Provide the [X, Y] coordinate of the cell's center where the given text is located.  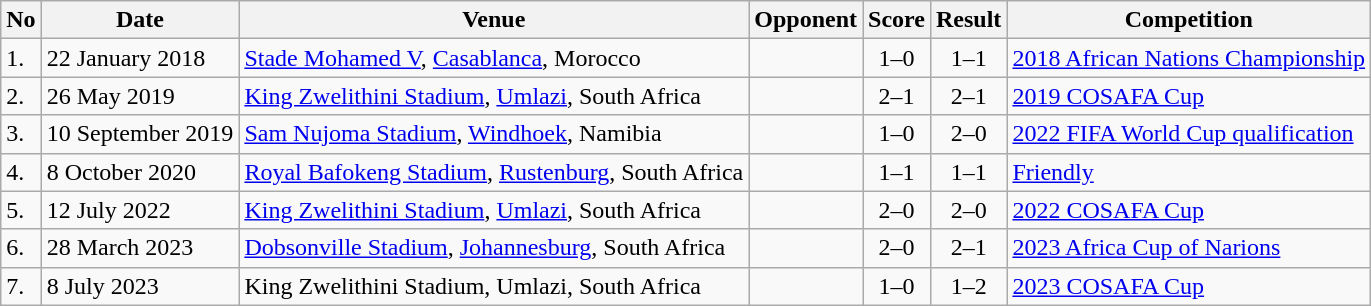
8 October 2020 [140, 172]
2022 COSAFA Cup [1189, 210]
1. [21, 58]
2. [21, 96]
Opponent [806, 20]
26 May 2019 [140, 96]
28 March 2023 [140, 248]
2023 Africa Cup of Narions [1189, 248]
Friendly [1189, 172]
7. [21, 286]
Result [968, 20]
Stade Mohamed V, Casablanca, Morocco [494, 58]
2022 FIFA World Cup qualification [1189, 134]
Score [897, 20]
Competition [1189, 20]
10 September 2019 [140, 134]
Date [140, 20]
8 July 2023 [140, 286]
Sam Nujoma Stadium, Windhoek, Namibia [494, 134]
22 January 2018 [140, 58]
2019 COSAFA Cup [1189, 96]
Royal Bafokeng Stadium, Rustenburg, South Africa [494, 172]
No [21, 20]
2018 African Nations Championship [1189, 58]
Dobsonville Stadium, Johannesburg, South Africa [494, 248]
4. [21, 172]
Venue [494, 20]
1–2 [968, 286]
12 July 2022 [140, 210]
2023 COSAFA Cup [1189, 286]
6. [21, 248]
3. [21, 134]
5. [21, 210]
